Return (x, y) of the center of cell containing provided text 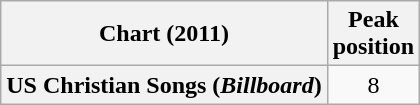
US Christian Songs (Billboard) (164, 85)
8 (373, 85)
Peakposition (373, 34)
Chart (2011) (164, 34)
